Detect which cell encompasses the target text, then output its [x, y] center coordinate. 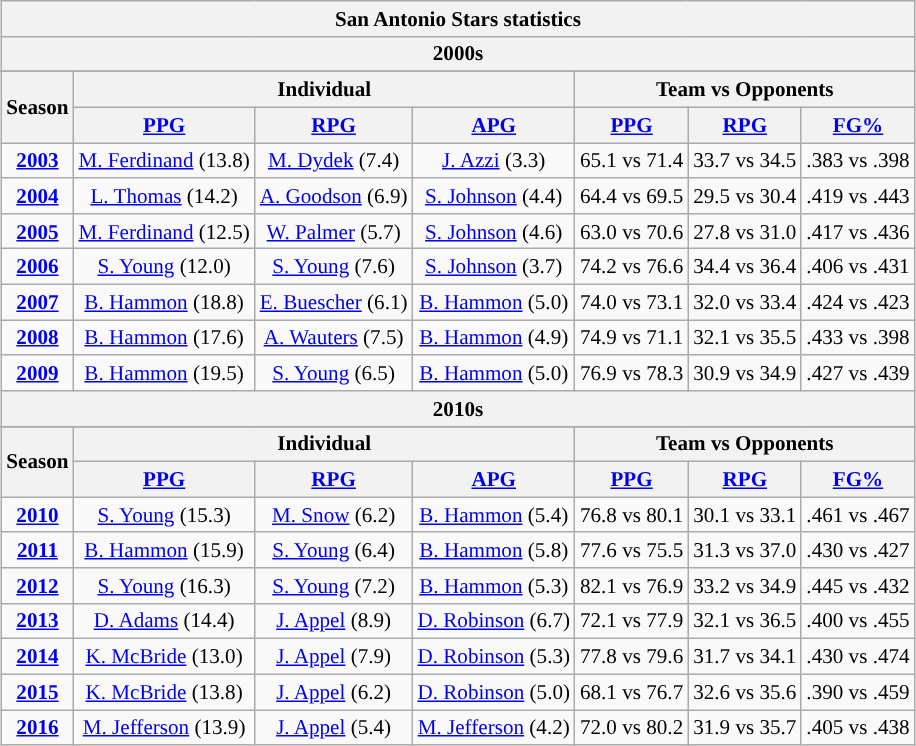
M. Ferdinand (13.8) [164, 160]
29.5 vs 30.4 [744, 196]
32.1 vs 35.5 [744, 338]
30.9 vs 34.9 [744, 372]
74.2 vs 76.6 [632, 266]
W. Palmer (5.7) [334, 230]
2000s [458, 54]
76.8 vs 80.1 [632, 514]
S. Young (15.3) [164, 514]
.430 vs .474 [858, 656]
2010 [37, 514]
77.8 vs 79.6 [632, 656]
32.1 vs 36.5 [744, 620]
B. Hammon (4.9) [494, 338]
J. Appel (8.9) [334, 620]
2009 [37, 372]
.427 vs .439 [858, 372]
J. Azzi (3.3) [494, 160]
68.1 vs 76.7 [632, 692]
.406 vs .431 [858, 266]
32.0 vs 33.4 [744, 302]
72.1 vs 77.9 [632, 620]
.433 vs .398 [858, 338]
D. Adams (14.4) [164, 620]
2012 [37, 586]
31.7 vs 34.1 [744, 656]
2007 [37, 302]
L. Thomas (14.2) [164, 196]
.383 vs .398 [858, 160]
K. McBride (13.0) [164, 656]
74.9 vs 71.1 [632, 338]
34.4 vs 36.4 [744, 266]
.405 vs .438 [858, 728]
2015 [37, 692]
.390 vs .459 [858, 692]
2004 [37, 196]
M. Jefferson (4.2) [494, 728]
San Antonio Stars statistics [458, 18]
S. Johnson (4.4) [494, 196]
2011 [37, 550]
D. Robinson (5.3) [494, 656]
.430 vs .427 [858, 550]
63.0 vs 70.6 [632, 230]
32.6 vs 35.6 [744, 692]
33.7 vs 34.5 [744, 160]
31.3 vs 37.0 [744, 550]
A. Goodson (6.9) [334, 196]
2010s [458, 408]
B. Hammon (18.8) [164, 302]
K. McBride (13.8) [164, 692]
S. Young (16.3) [164, 586]
S. Young (12.0) [164, 266]
S. Young (7.2) [334, 586]
65.1 vs 71.4 [632, 160]
77.6 vs 75.5 [632, 550]
.424 vs .423 [858, 302]
S. Young (7.6) [334, 266]
2006 [37, 266]
2013 [37, 620]
31.9 vs 35.7 [744, 728]
D. Robinson (5.0) [494, 692]
E. Buescher (6.1) [334, 302]
82.1 vs 76.9 [632, 586]
76.9 vs 78.3 [632, 372]
72.0 vs 80.2 [632, 728]
.419 vs .443 [858, 196]
S. Young (6.5) [334, 372]
D. Robinson (6.7) [494, 620]
M. Dydek (7.4) [334, 160]
B. Hammon (5.8) [494, 550]
64.4 vs 69.5 [632, 196]
M. Ferdinand (12.5) [164, 230]
B. Hammon (15.9) [164, 550]
M. Jefferson (13.9) [164, 728]
S. Young (6.4) [334, 550]
2003 [37, 160]
30.1 vs 33.1 [744, 514]
.417 vs .436 [858, 230]
2005 [37, 230]
2016 [37, 728]
S. Johnson (4.6) [494, 230]
2008 [37, 338]
2014 [37, 656]
J. Appel (6.2) [334, 692]
.400 vs .455 [858, 620]
33.2 vs 34.9 [744, 586]
B. Hammon (19.5) [164, 372]
B. Hammon (5.4) [494, 514]
J. Appel (7.9) [334, 656]
B. Hammon (5.3) [494, 586]
.445 vs .432 [858, 586]
S. Johnson (3.7) [494, 266]
M. Snow (6.2) [334, 514]
74.0 vs 73.1 [632, 302]
27.8 vs 31.0 [744, 230]
B. Hammon (17.6) [164, 338]
J. Appel (5.4) [334, 728]
A. Wauters (7.5) [334, 338]
.461 vs .467 [858, 514]
